Scan for the cell matching the given text and deliver its (x, y) coordinate at center. 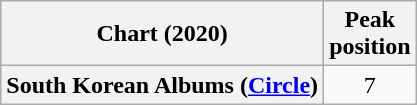
Chart (2020) (162, 34)
7 (370, 85)
Peakposition (370, 34)
South Korean Albums (Circle) (162, 85)
